Find where the given text appears and provide that cell's center as (X, Y) coordinate. 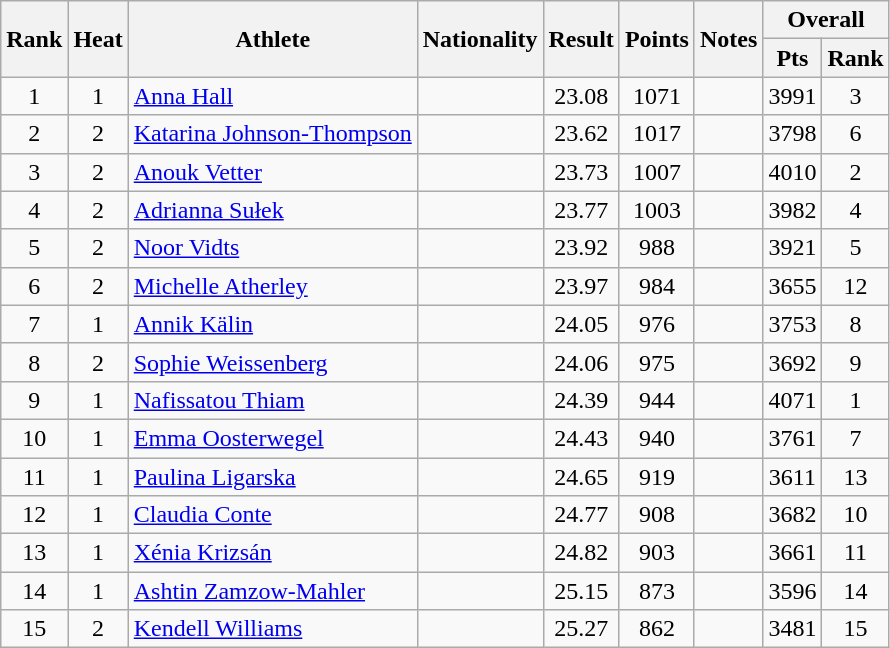
3611 (792, 477)
3661 (792, 553)
Annik Kälin (272, 324)
Notes (728, 39)
24.82 (581, 553)
944 (656, 400)
Nafissatou Thiam (272, 400)
Noor Vidts (272, 248)
873 (656, 591)
24.43 (581, 438)
3761 (792, 438)
Result (581, 39)
3692 (792, 362)
1003 (656, 210)
984 (656, 286)
3921 (792, 248)
988 (656, 248)
1007 (656, 172)
940 (656, 438)
862 (656, 629)
23.77 (581, 210)
Overall (826, 20)
Points (656, 39)
Pts (792, 58)
24.05 (581, 324)
Sophie Weissenberg (272, 362)
4071 (792, 400)
919 (656, 477)
Anna Hall (272, 96)
Ashtin Zamzow-Mahler (272, 591)
1017 (656, 134)
Kendell Williams (272, 629)
976 (656, 324)
903 (656, 553)
3481 (792, 629)
Athlete (272, 39)
23.73 (581, 172)
Heat (98, 39)
3982 (792, 210)
24.06 (581, 362)
24.65 (581, 477)
25.15 (581, 591)
3655 (792, 286)
908 (656, 515)
23.62 (581, 134)
3682 (792, 515)
Nationality (480, 39)
23.08 (581, 96)
23.92 (581, 248)
1071 (656, 96)
24.77 (581, 515)
975 (656, 362)
Michelle Atherley (272, 286)
Anouk Vetter (272, 172)
23.97 (581, 286)
Paulina Ligarska (272, 477)
3596 (792, 591)
Xénia Krizsán (272, 553)
Claudia Conte (272, 515)
4010 (792, 172)
Emma Oosterwegel (272, 438)
3798 (792, 134)
3753 (792, 324)
24.39 (581, 400)
25.27 (581, 629)
3991 (792, 96)
Katarina Johnson-Thompson (272, 134)
Adrianna Sułek (272, 210)
